For the text-containing cell, return its midpoint in [X, Y] coordinate format. 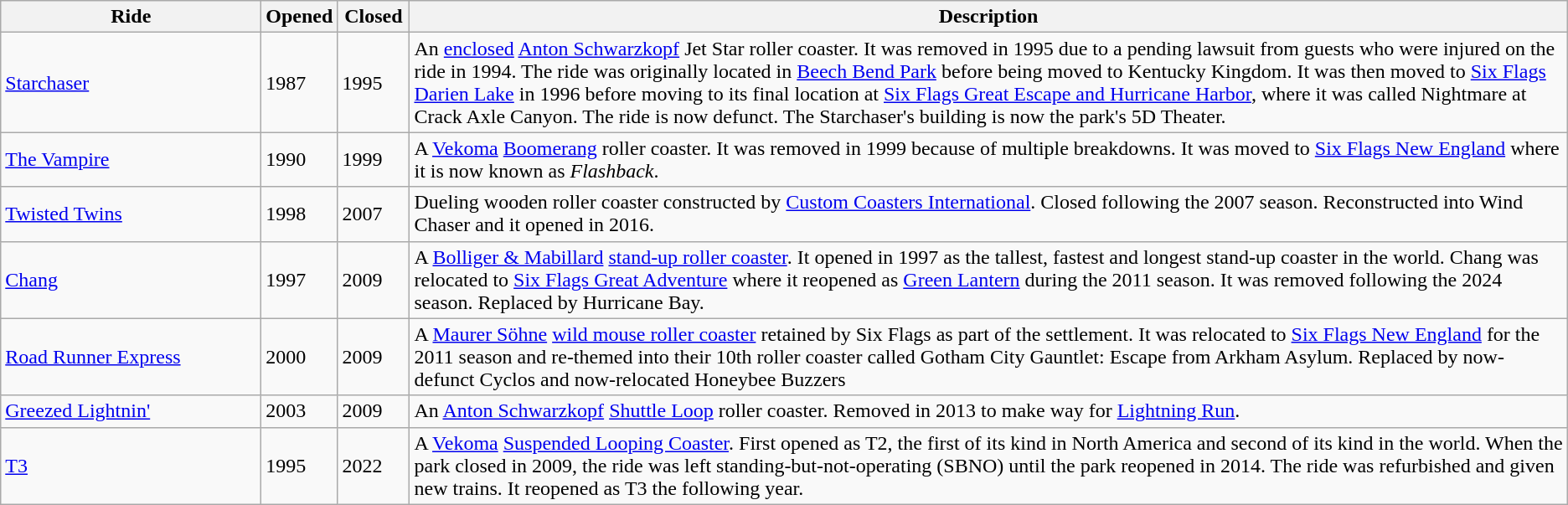
1997 [300, 280]
Road Runner Express [131, 357]
1998 [300, 214]
Description [988, 17]
Chang [131, 280]
1987 [300, 82]
Opened [300, 17]
Starchaser [131, 82]
Twisted Twins [131, 214]
2003 [300, 411]
Ride [131, 17]
T3 [131, 466]
Closed [374, 17]
An Anton Schwarzkopf Shuttle Loop roller coaster. Removed in 2013 to make way for Lightning Run. [988, 411]
Greezed Lightnin' [131, 411]
1999 [374, 159]
1990 [300, 159]
2022 [374, 466]
2007 [374, 214]
2000 [300, 357]
The Vampire [131, 159]
